Scan for the cell matching the given text and deliver its [x, y] coordinate at center. 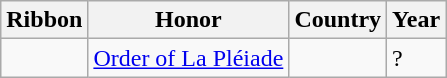
? [416, 58]
Year [416, 20]
Order of La Pléiade [188, 58]
Country [338, 20]
Ribbon [44, 20]
Honor [188, 20]
